Locate the cell with the specified text and output its [x, y] center coordinate. 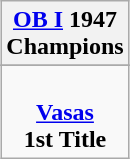
Vasas1st Title [65, 112]
OB I 1947Champions [65, 34]
